Output the [x, y] coordinate of the center of the cell containing the given text.  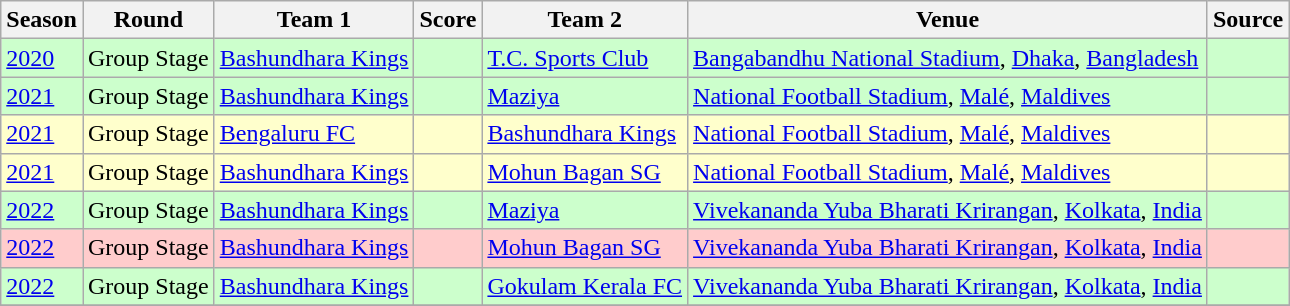
T.C. Sports Club [585, 58]
Team 1 [314, 20]
Season [42, 20]
Round [148, 20]
Bangabandhu National Stadium, Dhaka, Bangladesh [948, 58]
Bengaluru FC [314, 134]
2020 [42, 58]
Team 2 [585, 20]
Score [448, 20]
Source [1248, 20]
Venue [948, 20]
Gokulam Kerala FC [585, 286]
